Find where the given text appears and provide that cell's center as (x, y) coordinate. 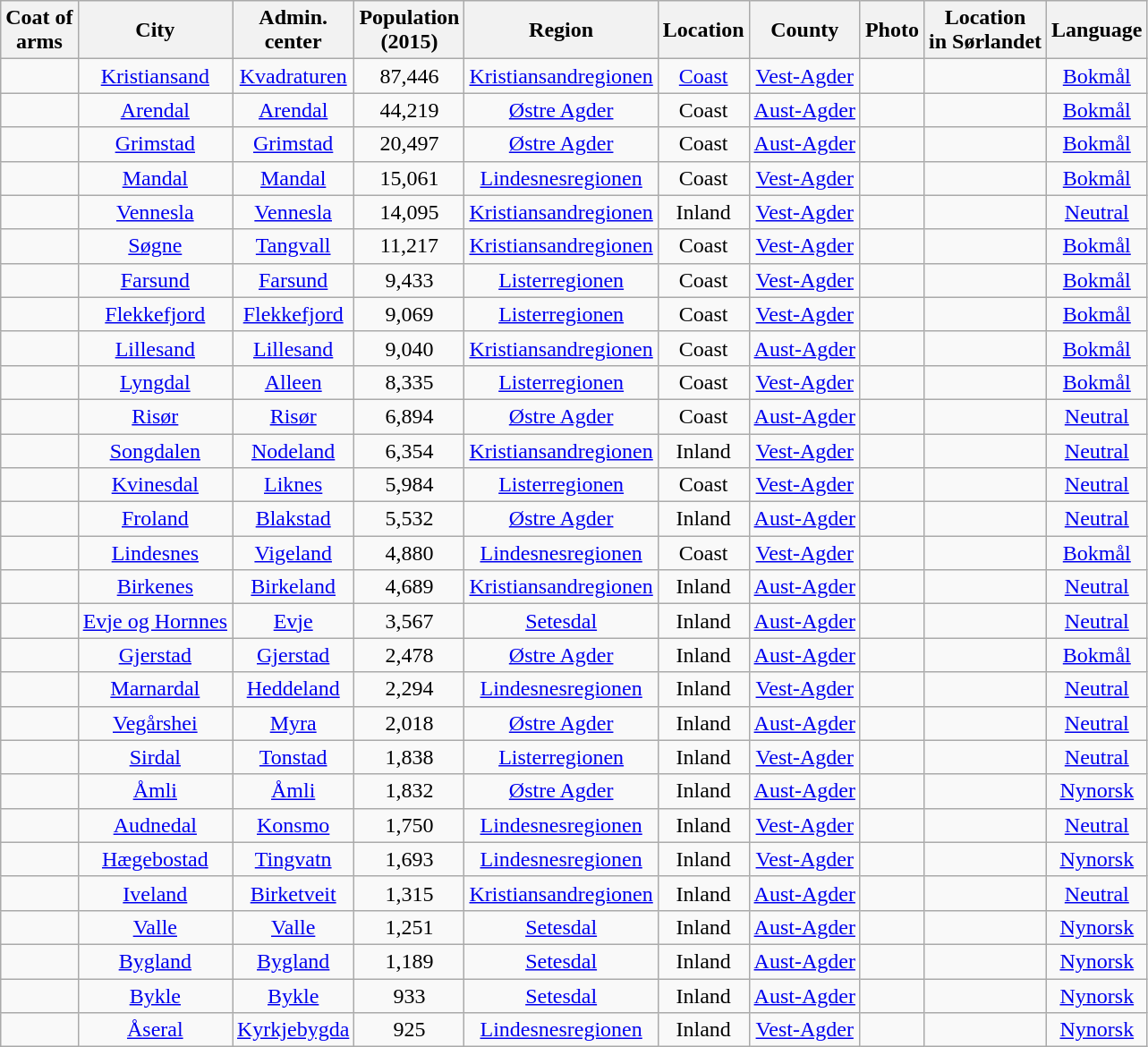
Birketveit (293, 893)
Kvadraturen (293, 76)
44,219 (410, 110)
4,880 (410, 553)
Sirdal (155, 757)
Alleen (293, 382)
5,984 (410, 485)
1,838 (410, 757)
Konsmo (293, 825)
Lindesnes (155, 553)
Vegårshei (155, 723)
933 (410, 996)
Coat ofarms (39, 30)
1,750 (410, 825)
Kyrkjebygda (293, 1030)
15,061 (410, 178)
20,497 (410, 144)
Kristiansand (155, 76)
Heddeland (293, 689)
5,532 (410, 519)
Region (561, 30)
1,693 (410, 859)
Evje (293, 621)
Population(2015) (410, 30)
8,335 (410, 382)
9,040 (410, 348)
Songdalen (155, 450)
Photo (891, 30)
Marnardal (155, 689)
Iveland (155, 893)
9,433 (410, 280)
Location in Sørlandet (984, 30)
Birkeland (293, 587)
Language (1097, 30)
14,095 (410, 212)
Lyngdal (155, 382)
Birkenes (155, 587)
2,018 (410, 723)
2,478 (410, 655)
6,354 (410, 450)
Blakstad (293, 519)
Liknes (293, 485)
Tangvall (293, 246)
9,069 (410, 314)
1,315 (410, 893)
Vigeland (293, 553)
1,251 (410, 927)
Hægebostad (155, 859)
1,189 (410, 961)
County (804, 30)
Nodeland (293, 450)
1,832 (410, 791)
Audnedal (155, 825)
Kvinesdal (155, 485)
Tingvatn (293, 859)
925 (410, 1030)
Åseral (155, 1030)
6,894 (410, 416)
Admin.center (293, 30)
4,689 (410, 587)
87,446 (410, 76)
Froland (155, 519)
11,217 (410, 246)
Evje og Hornnes (155, 621)
Location (703, 30)
Søgne (155, 246)
Myra (293, 723)
City (155, 30)
3,567 (410, 621)
2,294 (410, 689)
Tonstad (293, 757)
